Provide the [X, Y] coordinate of the cell's center where the given text is located.  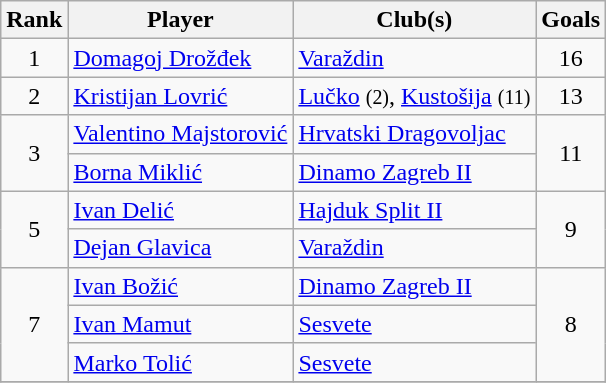
9 [571, 229]
Borna Miklić [180, 172]
Lučko (2), Kustošija (11) [414, 96]
Club(s) [414, 20]
Goals [571, 20]
Player [180, 20]
3 [34, 153]
2 [34, 96]
Kristijan Lovrić [180, 96]
13 [571, 96]
5 [34, 229]
Valentino Majstorović [180, 134]
Hajduk Split II [414, 210]
Ivan Mamut [180, 324]
Hrvatski Dragovoljac [414, 134]
Rank [34, 20]
Ivan Delić [180, 210]
11 [571, 153]
Domagoj Drožđek [180, 58]
1 [34, 58]
Marko Tolić [180, 362]
Ivan Božić [180, 286]
7 [34, 324]
8 [571, 324]
Dejan Glavica [180, 248]
16 [571, 58]
